Pinpoint the cell where the given text exists, returning its [x, y] midpoint coordinate. 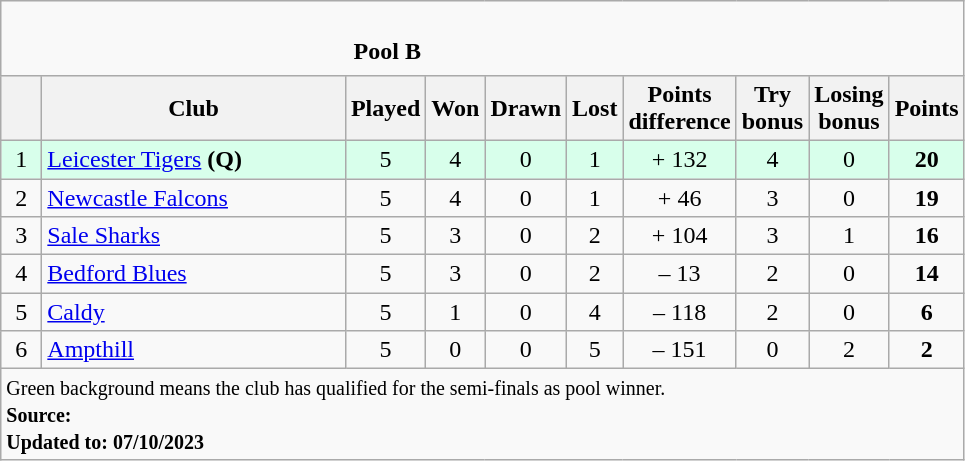
Try bonus [772, 108]
14 [926, 274]
Ampthill [194, 350]
16 [926, 236]
– 118 [680, 312]
Leicester Tigers (Q) [194, 159]
Caldy [194, 312]
Played [385, 108]
Newcastle Falcons [194, 197]
Club [194, 108]
Points difference [680, 108]
+ 104 [680, 236]
Bedford Blues [194, 274]
20 [926, 159]
Green background means the club has qualified for the semi-finals as pool winner.Source: Updated to: 07/10/2023 [482, 414]
Lost [595, 108]
Losing bonus [849, 108]
Points [926, 108]
Won [456, 108]
+ 132 [680, 159]
– 151 [680, 350]
Sale Sharks [194, 236]
Drawn [526, 108]
+ 46 [680, 197]
– 13 [680, 274]
19 [926, 197]
